Capture the cell that displays the provided text and extract its [x, y] central coordinate. 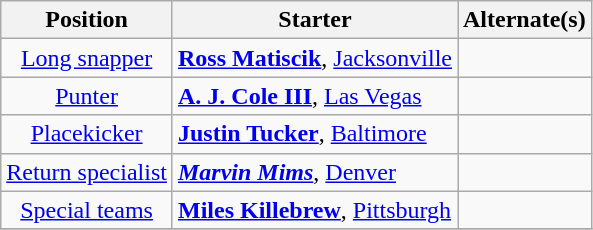
Starter [314, 20]
Return specialist [87, 172]
Long snapper [87, 58]
Placekicker [87, 134]
Alternate(s) [525, 20]
Punter [87, 96]
Position [87, 20]
Ross Matiscik, Jacksonville [314, 58]
Special teams [87, 210]
A. J. Cole III, Las Vegas [314, 96]
Marvin Mims, Denver [314, 172]
Miles Killebrew, Pittsburgh [314, 210]
Justin Tucker, Baltimore [314, 134]
